Extract the (X, Y) coordinate from the center of the cell holding the provided text.  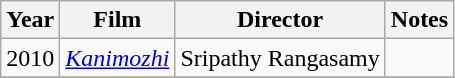
Notes (419, 20)
Director (280, 20)
2010 (30, 58)
Year (30, 20)
Film (118, 20)
Sripathy Rangasamy (280, 58)
Kanimozhi (118, 58)
